Identify which cell holds the provided text, then report its [x, y] central coordinate. 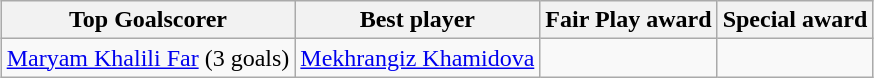
Special award [795, 20]
Mekhrangiz Khamidova [418, 58]
Maryam Khalili Far (3 goals) [148, 58]
Fair Play award [628, 20]
Best player [418, 20]
Top Goalscorer [148, 20]
